From the cell containing the given text, extract its center point as (x, y) coordinate. 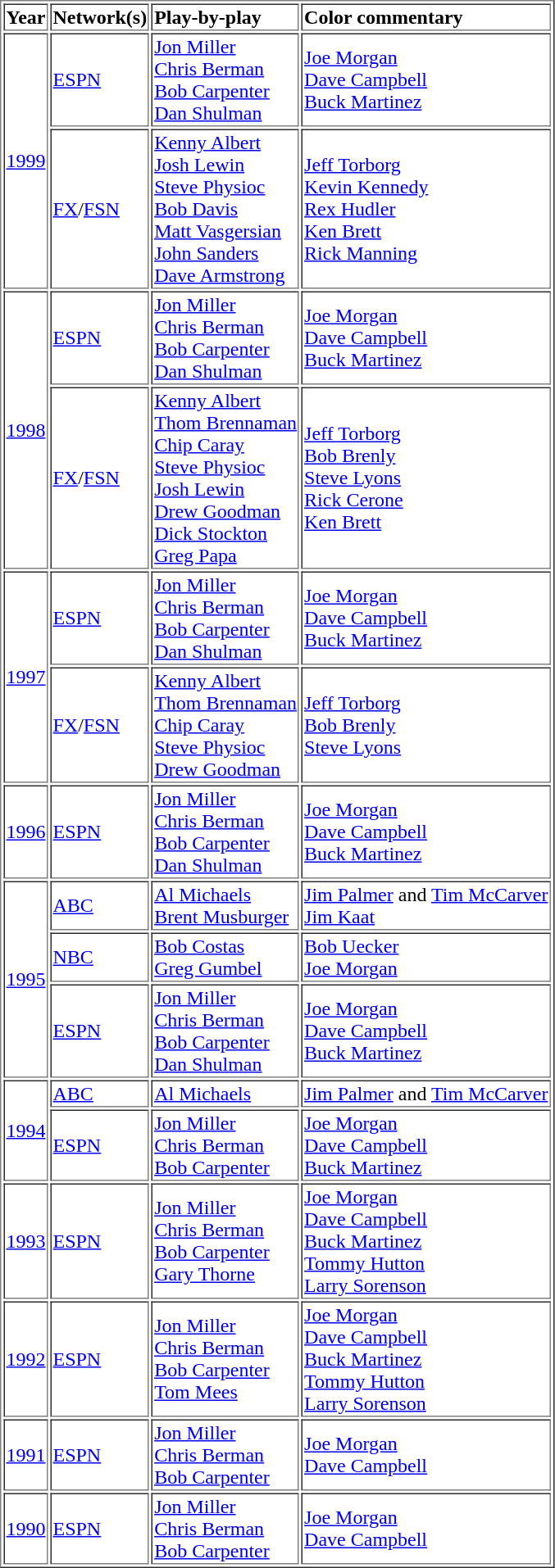
Jim Palmer and Tim McCarver (426, 1093)
Jim Palmer and Tim McCarverJim Kaat (426, 906)
1990 (25, 1529)
Kenny AlbertThom BrennamanChip CaraySteve PhysiocJosh LewinDrew GoodmanDick StocktonGreg Papa (225, 478)
1994 (25, 1131)
Jon MillerChris BermanBob CarpenterGary Thorne (225, 1240)
Jeff TorborgKevin KennedyRex HudlerKen BrettRick Manning (426, 210)
Year (25, 16)
1993 (25, 1240)
Kenny AlbertJosh LewinSteve PhysiocBob DavisMatt VasgersianJohn SandersDave Armstrong (225, 210)
1991 (25, 1455)
Kenny AlbertThom BrennamanChip CaraySteve PhysiocDrew Goodman (225, 724)
1996 (25, 832)
Play-by-play (225, 16)
Al Michaels (225, 1093)
1997 (25, 678)
Color commentary (426, 16)
NBC (100, 957)
Al MichaelsBrent Musburger (225, 906)
1992 (25, 1358)
1998 (25, 431)
Jeff TorborgBob BrenlySteve Lyons (426, 724)
Jeff TorborgBob BrenlySteve LyonsRick CeroneKen Brett (426, 478)
Bob UeckerJoe Morgan (426, 957)
1999 (25, 161)
1995 (25, 980)
Network(s) (100, 16)
Bob CostasGreg Gumbel (225, 957)
Jon MillerChris BermanBob CarpenterTom Mees (225, 1358)
